Extract the (X, Y) coordinate from the center of the cell holding the provided text.  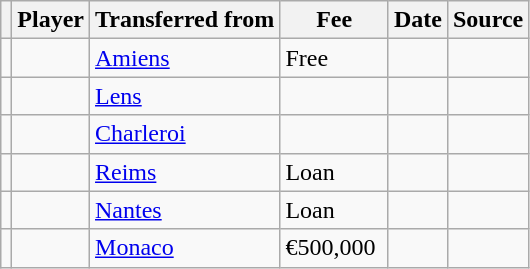
Charleroi (185, 134)
Free (334, 58)
Fee (334, 20)
Player (51, 20)
Monaco (185, 248)
€500,000 (334, 248)
Amiens (185, 58)
Source (488, 20)
Nantes (185, 210)
Reims (185, 172)
Date (418, 20)
Lens (185, 96)
Transferred from (185, 20)
